From the cell containing the given text, extract its center point as [X, Y] coordinate. 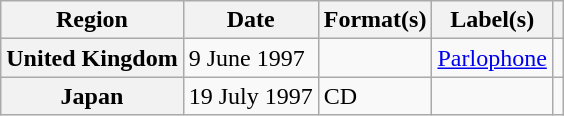
Label(s) [492, 20]
Parlophone [492, 58]
United Kingdom [92, 58]
Format(s) [375, 20]
Date [250, 20]
Japan [92, 96]
Region [92, 20]
CD [375, 96]
19 July 1997 [250, 96]
9 June 1997 [250, 58]
